Find where the given text appears and provide that cell's center as (X, Y) coordinate. 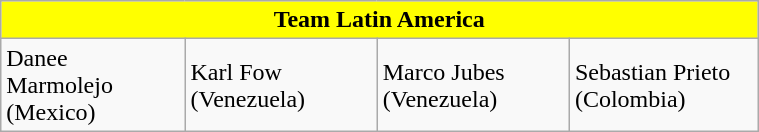
Marco Jubes (Venezuela) (473, 85)
Team Latin America (380, 20)
Karl Fow (Venezuela) (281, 85)
Danee Marmolejo (Mexico) (93, 85)
Sebastian Prieto (Colombia) (663, 85)
